Detect which cell encompasses the target text, then output its [x, y] center coordinate. 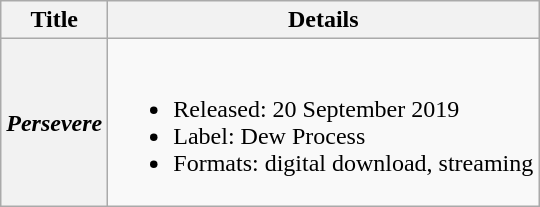
Title [54, 20]
Released: 20 September 2019Label: Dew ProcessFormats: digital download, streaming [324, 122]
Persevere [54, 122]
Details [324, 20]
